Provide the (x, y) coordinate of the cell's center where the given text is located.  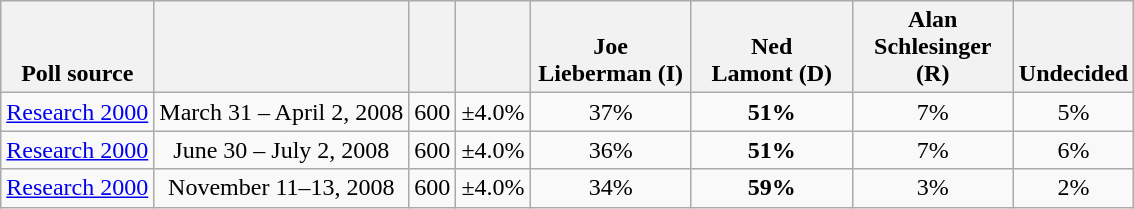
AlanSchlesinger (R) (932, 47)
37% (610, 112)
5% (1073, 112)
2% (1073, 188)
34% (610, 188)
36% (610, 150)
November 11–13, 2008 (282, 188)
June 30 – July 2, 2008 (282, 150)
3% (932, 188)
NedLamont (D) (772, 47)
Poll source (78, 47)
59% (772, 188)
JoeLieberman (I) (610, 47)
Undecided (1073, 47)
6% (1073, 150)
March 31 – April 2, 2008 (282, 112)
